Scan for the cell matching the given text and deliver its [X, Y] coordinate at center. 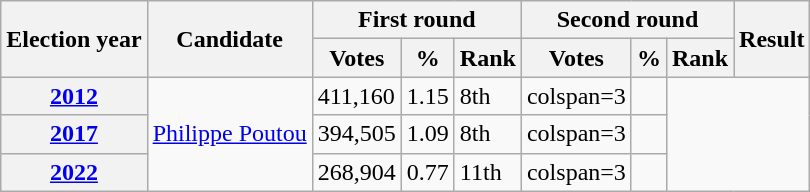
2012 [74, 96]
Second round [627, 20]
1.09 [428, 134]
268,904 [356, 172]
0.77 [428, 172]
1.15 [428, 96]
Election year [74, 39]
394,505 [356, 134]
411,160 [356, 96]
2017 [74, 134]
First round [416, 20]
Philippe Poutou [230, 134]
11th [488, 172]
2022 [74, 172]
Result [772, 39]
Candidate [230, 39]
